Detect which cell encompasses the target text, then output its (X, Y) center coordinate. 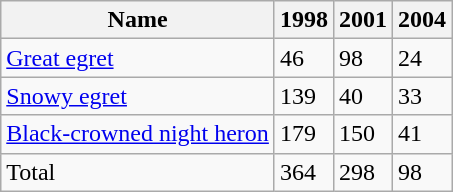
2004 (422, 20)
46 (304, 58)
Black-crowned night heron (138, 134)
Snowy egret (138, 96)
24 (422, 58)
Total (138, 172)
150 (362, 134)
Great egret (138, 58)
2001 (362, 20)
Name (138, 20)
139 (304, 96)
298 (362, 172)
33 (422, 96)
364 (304, 172)
1998 (304, 20)
41 (422, 134)
179 (304, 134)
40 (362, 96)
